Provide the [X, Y] coordinate of the cell's center where the given text is located.  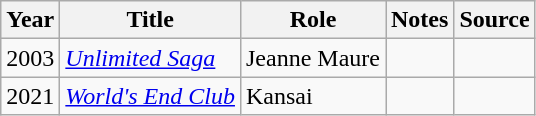
Title [150, 20]
Source [494, 20]
2003 [30, 58]
Unlimited Saga [150, 58]
Year [30, 20]
Jeanne Maure [312, 58]
World's End Club [150, 96]
2021 [30, 96]
Notes [420, 20]
Kansai [312, 96]
Role [312, 20]
